Search for the cell housing the specified text and yield its (X, Y) center coordinate. 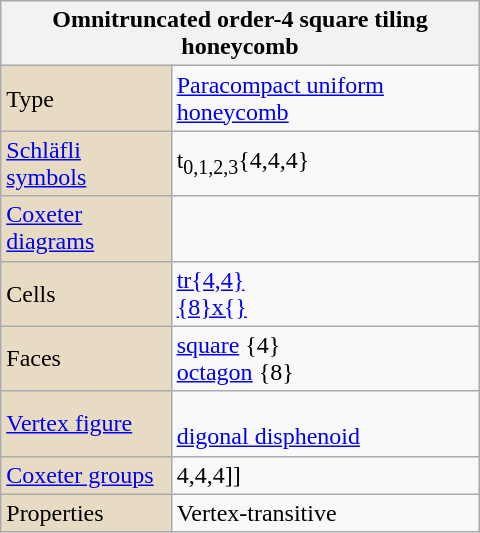
square {4}octagon {8} (325, 358)
t0,1,2,3{4,4,4} (325, 164)
Coxeter diagrams (86, 228)
Cells (86, 294)
Schläfli symbols (86, 164)
digonal disphenoid (325, 424)
Vertex figure (86, 424)
tr{4,4} {8}x{} (325, 294)
Faces (86, 358)
Properties (86, 513)
Paracompact uniform honeycomb (325, 98)
Vertex-transitive (325, 513)
4,4,4]] (325, 475)
Coxeter groups (86, 475)
Type (86, 98)
Omnitruncated order-4 square tiling honeycomb (240, 34)
